For the text-containing cell, return its midpoint in (X, Y) coordinate format. 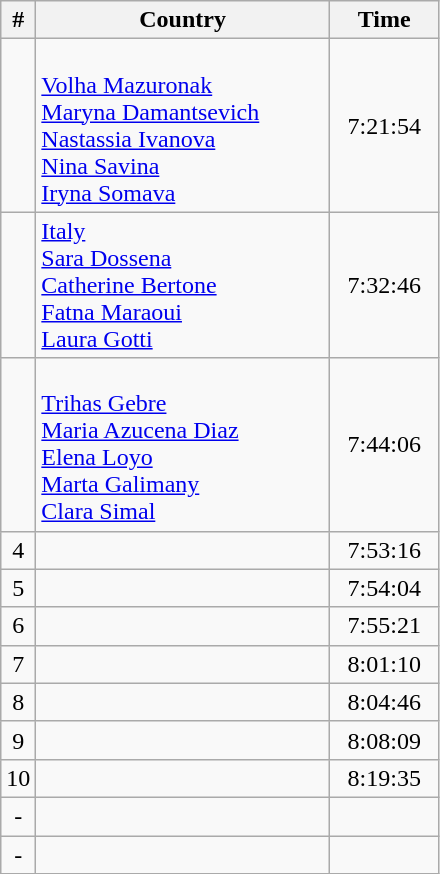
Time (384, 20)
7:21:54 (384, 126)
7:32:46 (384, 285)
7:44:06 (384, 444)
4 (18, 550)
8:19:35 (384, 778)
7:55:21 (384, 626)
8:08:09 (384, 740)
# (18, 20)
8:01:10 (384, 664)
9 (18, 740)
8:04:46 (384, 702)
7 (18, 664)
Volha MazuronakMaryna DamantsevichNastassia IvanovaNina SavinaIryna Somava (183, 126)
7:53:16 (384, 550)
6 (18, 626)
10 (18, 778)
ItalySara DossenaCatherine BertoneFatna MaraouiLaura Gotti (183, 285)
7:54:04 (384, 588)
8 (18, 702)
5 (18, 588)
Trihas GebreMaria Azucena DiazElena LoyoMarta GalimanyClara Simal (183, 444)
Country (183, 20)
